Extract the [X, Y] coordinate from the center of the cell holding the provided text.  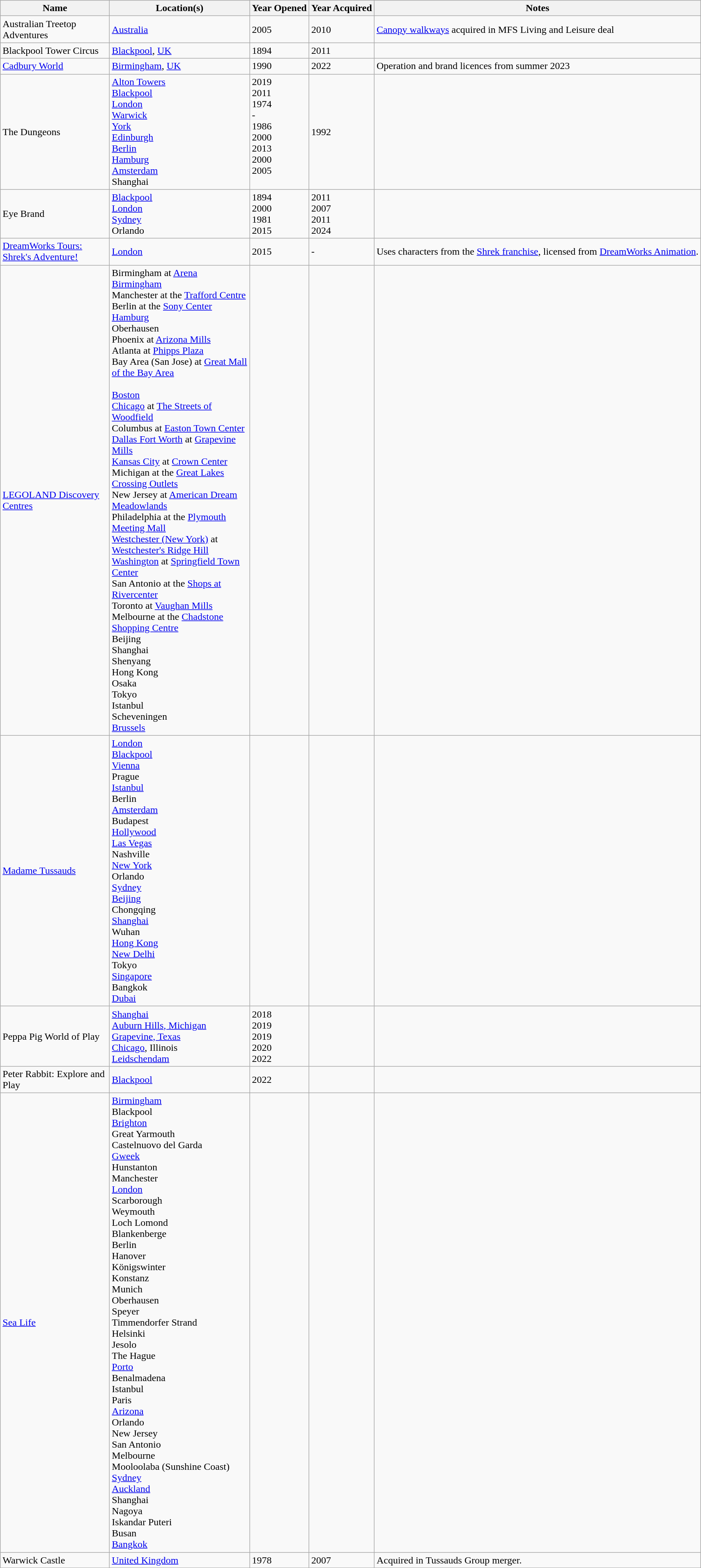
1978 [279, 1560]
Australia [180, 30]
Notes [537, 8]
2011200720112024 [342, 214]
Peppa Pig World of Play [55, 1036]
2011 [342, 51]
London [180, 251]
Year Acquired [342, 8]
Warwick Castle [55, 1560]
Blackpool, UK [180, 51]
Canopy walkways acquired in MFS Living and Leisure deal [537, 30]
1990 [279, 66]
Alton Towers Blackpool London Warwick York Edinburgh Berlin Hamburg Amsterdam Shanghai [180, 131]
Peter Rabbit: Explore and Play [55, 1080]
Name [55, 8]
- [342, 251]
1894 [279, 51]
20182019201920202022 [279, 1036]
Blackpool London Sydney Orlando [180, 214]
Year Opened [279, 8]
Madame Tussauds [55, 871]
2010 [342, 30]
Sea Life [55, 1322]
Birmingham, UK [180, 66]
The Dungeons [55, 131]
Cadbury World [55, 66]
Australian Treetop Adventures [55, 30]
DreamWorks Tours: Shrek's Adventure! [55, 251]
1894200019812015 [279, 214]
2007 [342, 1560]
1992 [342, 131]
Blackpool [180, 1080]
Operation and brand licences from summer 2023 [537, 66]
2005 [279, 30]
Uses characters from the Shrek franchise, licensed from DreamWorks Animation. [537, 251]
2015 [279, 251]
Acquired in Tussauds Group merger. [537, 1560]
Blackpool Tower Circus [55, 51]
Location(s) [180, 8]
Shanghai Auburn Hills, Michigan Grapevine, Texas Chicago, Illinois Leidschendam [180, 1036]
Eye Brand [55, 214]
United Kingdom [180, 1560]
LEGOLAND Discovery Centres [55, 500]
201920111974-19862000201320002005 [279, 131]
